Extract the (X, Y) coordinate from the center of the cell holding the provided text.  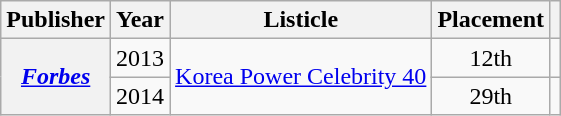
Forbes (56, 77)
2014 (140, 96)
Placement (491, 20)
Publisher (56, 20)
29th (491, 96)
Listicle (301, 20)
12th (491, 58)
2013 (140, 58)
Year (140, 20)
Korea Power Celebrity 40 (301, 77)
